Search for the cell housing the specified text and yield its [x, y] center coordinate. 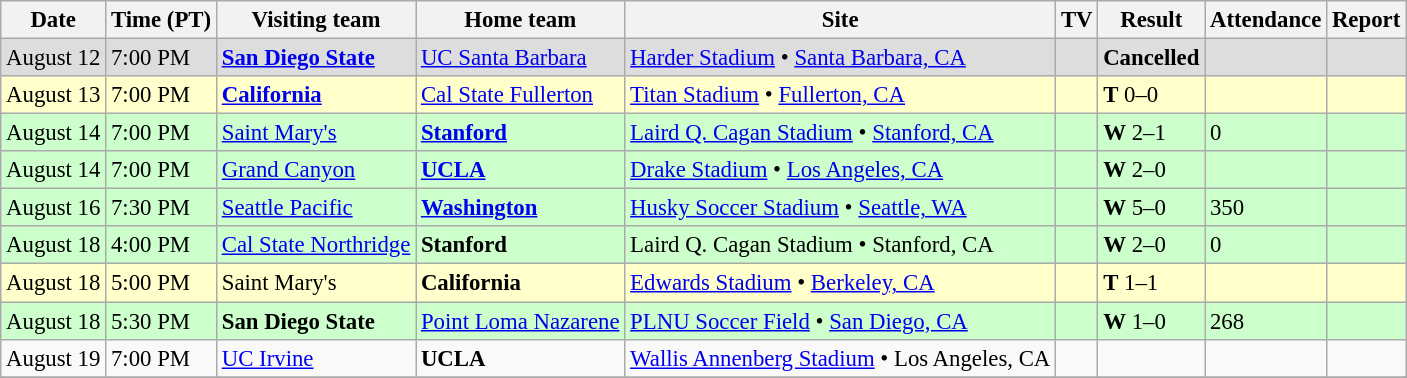
Seattle Pacific [316, 208]
T 0–0 [1152, 95]
UC Irvine [316, 358]
7:30 PM [162, 208]
Visiting team [316, 20]
W 2–1 [1152, 133]
Cal State Northridge [316, 245]
August 19 [54, 358]
Result [1152, 20]
August 13 [54, 95]
August 12 [54, 58]
Harder Stadium • Santa Barbara, CA [840, 58]
Drake Stadium • Los Angeles, CA [840, 170]
Home team [520, 20]
Attendance [1266, 20]
TV [1077, 20]
268 [1266, 321]
Point Loma Nazarene [520, 321]
Husky Soccer Stadium • Seattle, WA [840, 208]
5:00 PM [162, 283]
Washington [520, 208]
Grand Canyon [316, 170]
350 [1266, 208]
Edwards Stadium • Berkeley, CA [840, 283]
Date [54, 20]
4:00 PM [162, 245]
Cancelled [1152, 58]
W 5–0 [1152, 208]
T 1–1 [1152, 283]
W 1–0 [1152, 321]
PLNU Soccer Field • San Diego, CA [840, 321]
5:30 PM [162, 321]
August 16 [54, 208]
Time (PT) [162, 20]
UC Santa Barbara [520, 58]
Site [840, 20]
Report [1366, 20]
Wallis Annenberg Stadium • Los Angeles, CA [840, 358]
Titan Stadium • Fullerton, CA [840, 95]
Cal State Fullerton [520, 95]
